From the cell containing the given text, extract its center point as [X, Y] coordinate. 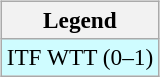
Legend [80, 20]
ITF WTT (0–1) [80, 57]
